Extract the [X, Y] coordinate from the center of the cell holding the provided text.  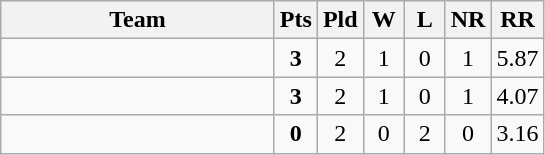
Pld [340, 20]
Pts [296, 20]
RR [518, 20]
4.07 [518, 96]
W [384, 20]
Team [138, 20]
3.16 [518, 134]
L [424, 20]
5.87 [518, 58]
NR [468, 20]
